Determine the [X, Y] coordinate at the center of the cell enclosing the given text.  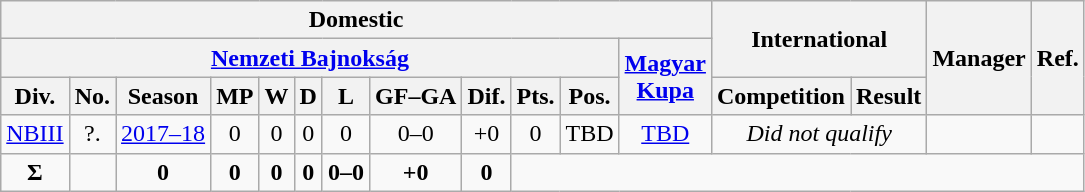
Manager [979, 58]
Dif. [486, 96]
Did not qualify [818, 134]
2017–18 [164, 134]
Div. [35, 96]
NBIII [35, 134]
MP [235, 96]
Ref. [1058, 58]
D [308, 96]
W [276, 96]
Pts. [536, 96]
International [818, 39]
Result [888, 96]
Domestic [356, 20]
L [346, 96]
Season [164, 96]
Competition [780, 96]
MagyarKupa [665, 77]
Pos. [590, 96]
GF–GA [416, 96]
Nemzeti Bajnokság [310, 58]
Σ [35, 172]
?. [92, 134]
No. [92, 96]
